Determine the (x, y) coordinate at the center of the cell enclosing the given text.  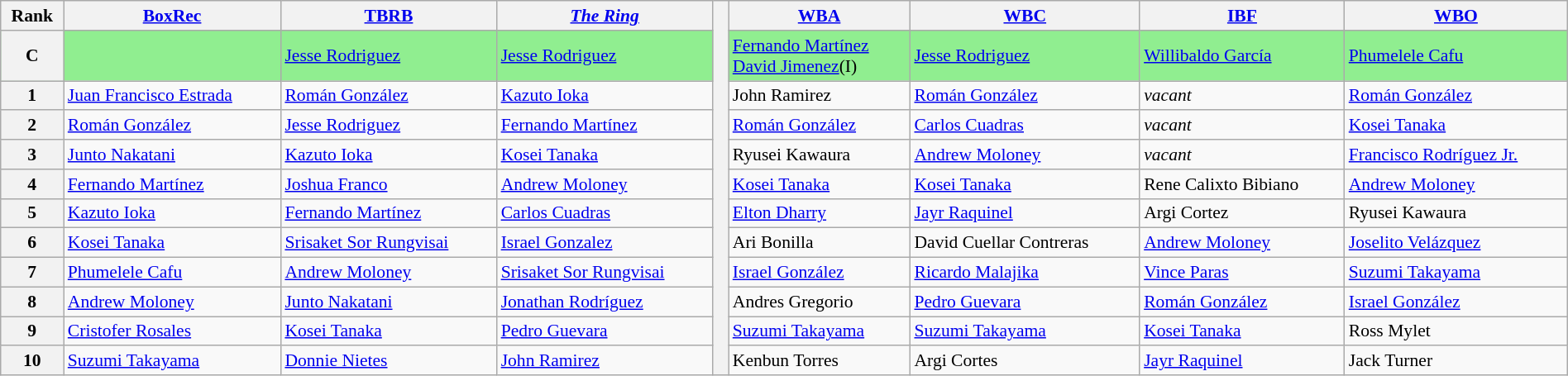
Francisco Rodríguez Jr. (1456, 155)
Juan Francisco Estrada (172, 96)
5 (32, 213)
IBF (1242, 16)
Ross Mylet (1456, 331)
6 (32, 243)
4 (32, 184)
Jack Turner (1456, 361)
Vince Paras (1242, 273)
Cristofer Rosales (172, 331)
1 (32, 96)
WBO (1456, 16)
Kenbun Torres (820, 361)
The Ring (605, 16)
7 (32, 273)
Elton Dharry (820, 213)
BoxRec (172, 16)
TBRB (389, 16)
C (32, 56)
Ricardo Malajika (1025, 273)
Willibaldo García (1242, 56)
Andres Gregorio (820, 302)
Jonathan Rodríguez (605, 302)
WBA (820, 16)
Joselito Velázquez (1456, 243)
Argi Cortez (1242, 213)
Israel Gonzalez (605, 243)
WBC (1025, 16)
9 (32, 331)
8 (32, 302)
David Cuellar Contreras (1025, 243)
3 (32, 155)
Rene Calixto Bibiano (1242, 184)
Ari Bonilla (820, 243)
Joshua Franco (389, 184)
10 (32, 361)
Rank (32, 16)
Donnie Nietes (389, 361)
2 (32, 126)
Fernando Martínez David Jimenez(I) (820, 56)
Argi Cortes (1025, 361)
